Locate the cell with the specified text and output its [X, Y] center coordinate. 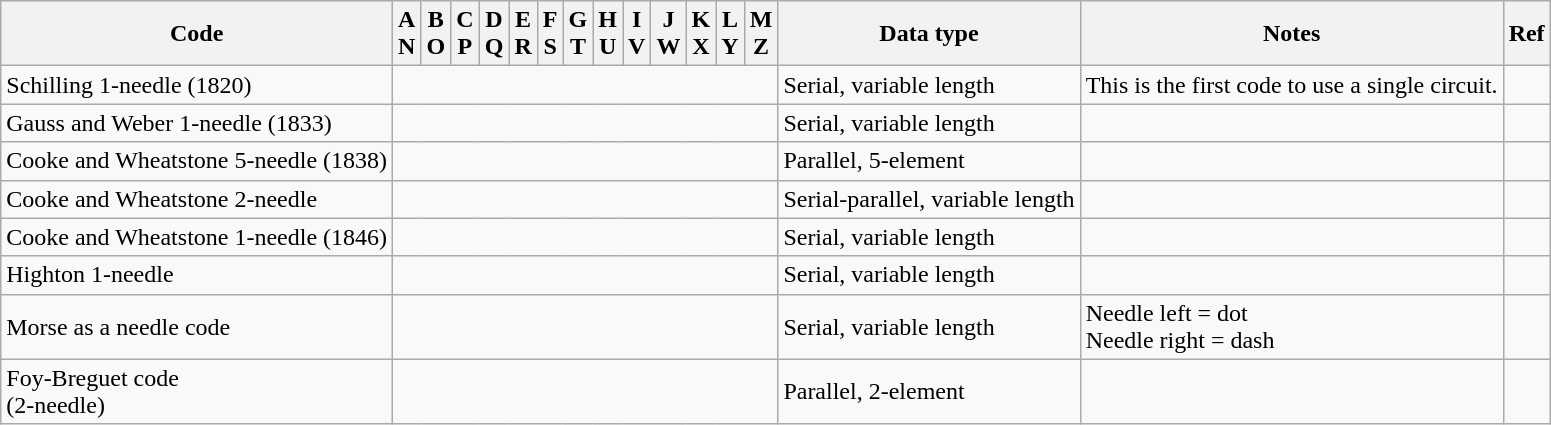
IV [636, 34]
This is the first code to use a single circuit. [1292, 85]
Highton 1-needle [197, 275]
AN [407, 34]
DQ [494, 34]
HU [608, 34]
Serial-parallel, variable length [929, 199]
FS [550, 34]
KX [701, 34]
Code [197, 34]
BO [436, 34]
Gauss and Weber 1-needle (1833) [197, 123]
CP [465, 34]
Foy-Breguet code(2-needle) [197, 392]
Needle left = dotNeedle right = dash [1292, 326]
GT [578, 34]
Schilling 1-needle (1820) [197, 85]
Data type [929, 34]
Morse as a needle code [197, 326]
LY [730, 34]
Parallel, 2-element [929, 392]
Cooke and Wheatstone 5-needle (1838) [197, 161]
Ref [1526, 34]
Cooke and Wheatstone 2-needle [197, 199]
JW [668, 34]
MZ [761, 34]
Parallel, 5-element [929, 161]
ER [523, 34]
Notes [1292, 34]
Cooke and Wheatstone 1-needle (1846) [197, 237]
